Pinpoint the cell where the given text exists, returning its [X, Y] midpoint coordinate. 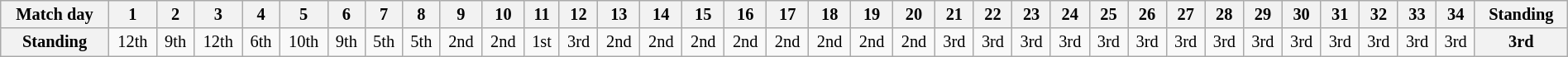
22 [992, 14]
11 [542, 14]
29 [1264, 14]
18 [830, 14]
7 [384, 14]
34 [1456, 14]
2 [175, 14]
17 [787, 14]
21 [954, 14]
6th [261, 42]
12 [579, 14]
10th [304, 42]
1st [542, 42]
3 [218, 14]
28 [1224, 14]
16 [746, 14]
24 [1070, 14]
23 [1032, 14]
5 [304, 14]
9 [461, 14]
15 [703, 14]
27 [1186, 14]
26 [1148, 14]
1 [132, 14]
25 [1108, 14]
Match day [55, 14]
10 [503, 14]
6 [346, 14]
19 [872, 14]
14 [662, 14]
20 [915, 14]
32 [1379, 14]
4 [261, 14]
13 [619, 14]
30 [1302, 14]
8 [422, 14]
33 [1417, 14]
31 [1340, 14]
